Identify which cell holds the provided text, then report its (X, Y) central coordinate. 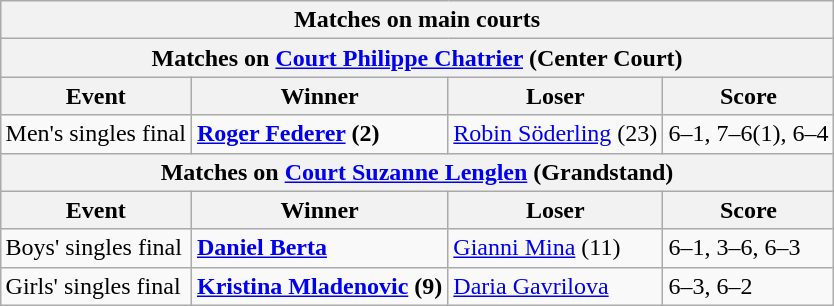
Girls' singles final (96, 286)
Roger Federer (2) (319, 134)
Kristina Mladenovic (9) (319, 286)
Daria Gavrilova (556, 286)
Matches on Court Philippe Chatrier (Center Court) (417, 58)
Matches on Court Suzanne Lenglen (Grandstand) (417, 172)
Boys' singles final (96, 248)
6–1, 7–6(1), 6–4 (748, 134)
6–1, 3–6, 6–3 (748, 248)
Matches on main courts (417, 20)
Gianni Mina (11) (556, 248)
Men's singles final (96, 134)
Daniel Berta (319, 248)
Robin Söderling (23) (556, 134)
6–3, 6–2 (748, 286)
